Detect which cell encompasses the target text, then output its (x, y) center coordinate. 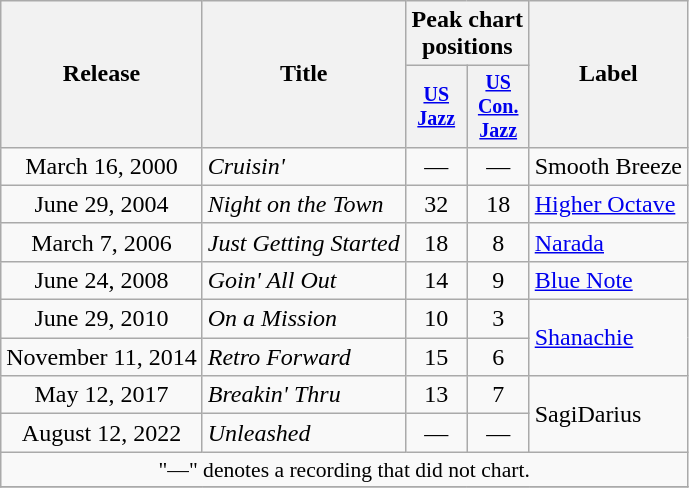
Release (102, 74)
Unleashed (304, 433)
Label (608, 74)
Title (304, 74)
8 (498, 242)
Blue Note (608, 280)
15 (436, 357)
March 16, 2000 (102, 166)
10 (436, 319)
June 29, 2004 (102, 204)
3 (498, 319)
"—" denotes a recording that did not chart. (344, 470)
Smooth Breeze (608, 166)
14 (436, 280)
May 12, 2017 (102, 395)
Peak chart positions (467, 34)
March 7, 2006 (102, 242)
US Con. Jazz (498, 106)
Higher Octave (608, 204)
Retro Forward (304, 357)
On a Mission (304, 319)
US Jazz (436, 106)
Cruisin' (304, 166)
Breakin' Thru (304, 395)
32 (436, 204)
June 29, 2010 (102, 319)
6 (498, 357)
Goin' All Out (304, 280)
9 (498, 280)
SagiDarius (608, 414)
August 12, 2022 (102, 433)
Shanachie (608, 338)
Just Getting Started (304, 242)
November 11, 2014 (102, 357)
7 (498, 395)
Narada (608, 242)
Night on the Town (304, 204)
13 (436, 395)
June 24, 2008 (102, 280)
